Scan for the cell matching the given text and deliver its (X, Y) coordinate at center. 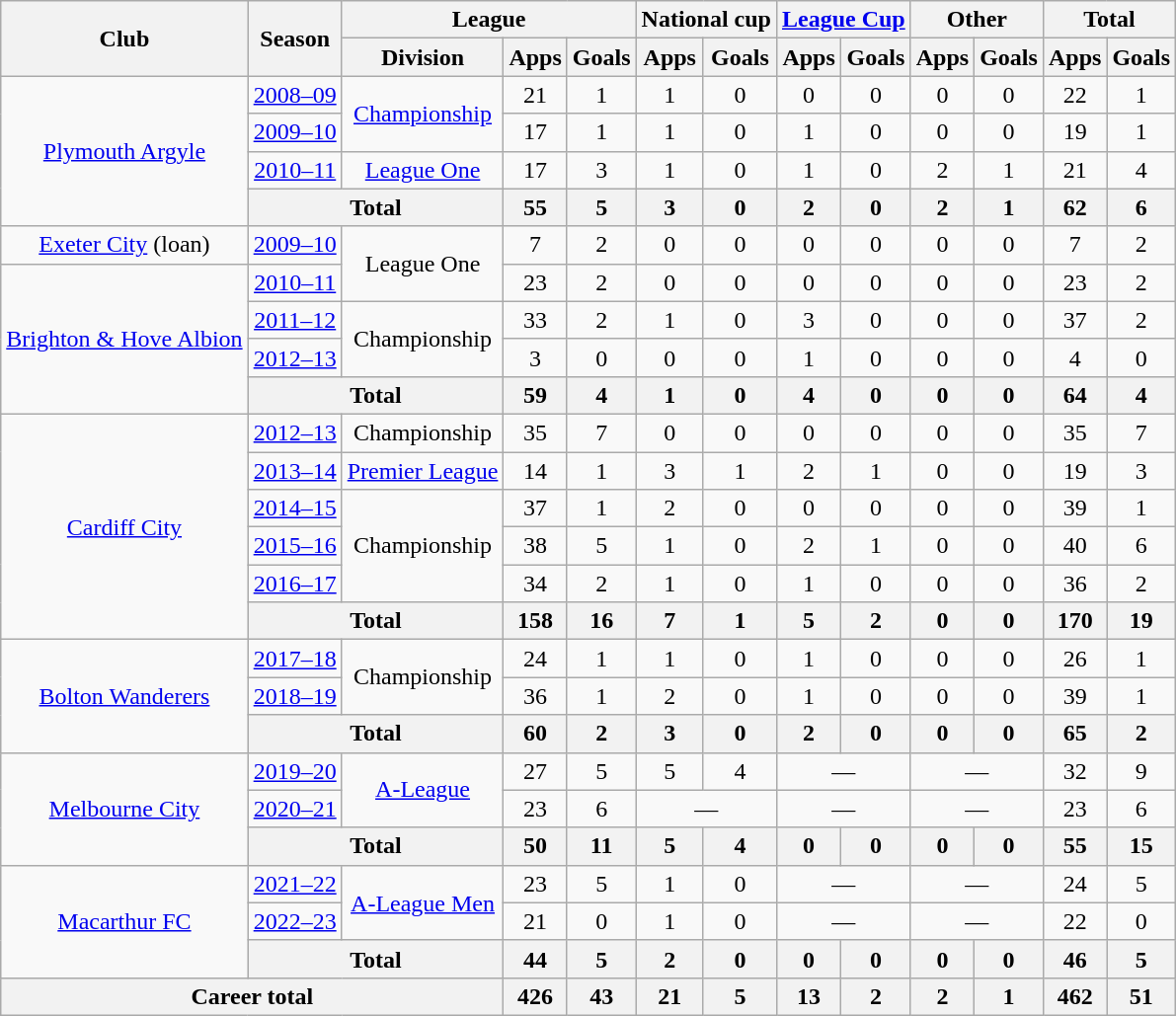
2015–16 (294, 546)
170 (1074, 621)
Brighton & Hove Albion (124, 339)
2021–22 (294, 884)
A-League (423, 790)
426 (535, 996)
2017–18 (294, 659)
2013–14 (294, 471)
A-League Men (423, 902)
34 (535, 584)
Season (294, 39)
2016–17 (294, 584)
Other (977, 20)
16 (601, 621)
Macarthur FC (124, 921)
League (489, 20)
2022–23 (294, 921)
Plymouth Argyle (124, 151)
2014–15 (294, 508)
60 (535, 734)
2019–20 (294, 771)
14 (535, 471)
50 (535, 846)
26 (1074, 659)
44 (535, 959)
40 (1074, 546)
Exeter City (loan) (124, 245)
51 (1141, 996)
Club (124, 39)
2008–09 (294, 95)
33 (535, 320)
15 (1141, 846)
27 (535, 771)
Bolton Wanderers (124, 696)
National cup (706, 20)
13 (808, 996)
62 (1074, 207)
2011–12 (294, 320)
59 (535, 395)
65 (1074, 734)
43 (601, 996)
9 (1141, 771)
Career total (253, 996)
46 (1074, 959)
64 (1074, 395)
11 (601, 846)
2020–21 (294, 809)
38 (535, 546)
Melbourne City (124, 809)
Premier League (423, 471)
Cardiff City (124, 526)
League Cup (843, 20)
158 (535, 621)
Division (423, 57)
2018–19 (294, 696)
32 (1074, 771)
462 (1074, 996)
